Search for the cell housing the specified text and yield its (x, y) center coordinate. 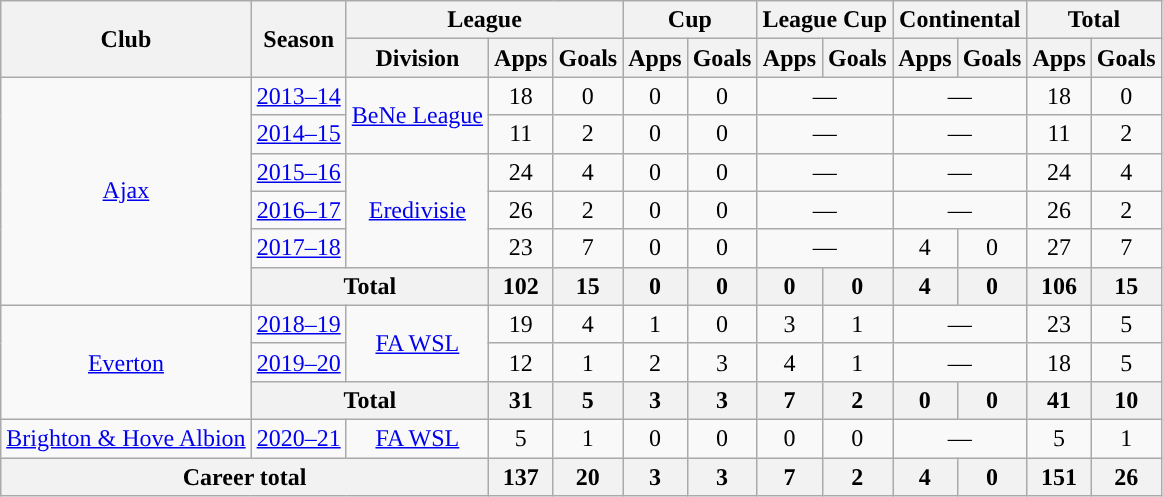
Season (298, 39)
Ajax (126, 191)
League Cup (825, 20)
2019–20 (298, 362)
2013–14 (298, 96)
102 (521, 286)
2020–21 (298, 438)
20 (588, 477)
League (484, 20)
41 (1059, 400)
2014–15 (298, 134)
Division (417, 58)
31 (521, 400)
Continental (960, 20)
12 (521, 362)
106 (1059, 286)
2017–18 (298, 248)
BeNe League (417, 115)
137 (521, 477)
Cup (690, 20)
27 (1059, 248)
Club (126, 39)
Eredivisie (417, 210)
Everton (126, 362)
Brighton & Hove Albion (126, 438)
2018–19 (298, 324)
151 (1059, 477)
2016–17 (298, 210)
2015–16 (298, 172)
Career total (245, 477)
10 (1126, 400)
19 (521, 324)
